Return [x, y] of the center of cell containing provided text 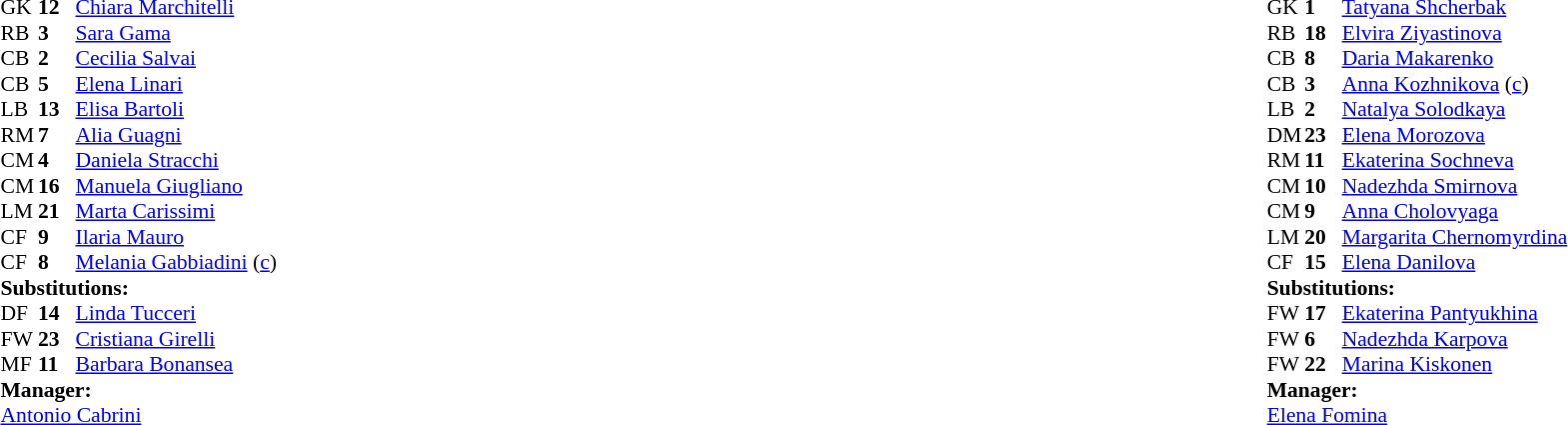
Anna Cholovyaga [1455, 211]
Elisa Bartoli [176, 109]
DF [19, 313]
Nadezhda Smirnova [1455, 186]
6 [1323, 339]
14 [57, 313]
4 [57, 161]
Alia Guagni [176, 135]
18 [1323, 33]
Elena Linari [176, 84]
Ekaterina Sochneva [1455, 161]
Cecilia Salvai [176, 59]
Daria Makarenko [1455, 59]
Natalya Solodkaya [1455, 109]
Elena Danilova [1455, 263]
Marta Carissimi [176, 211]
Ekaterina Pantyukhina [1455, 313]
MF [19, 365]
Manuela Giugliano [176, 186]
20 [1323, 237]
DM [1286, 135]
Margarita Chernomyrdina [1455, 237]
Anna Kozhnikova (c) [1455, 84]
21 [57, 211]
Elvira Ziyastinova [1455, 33]
Barbara Bonansea [176, 365]
Elena Morozova [1455, 135]
Cristiana Girelli [176, 339]
16 [57, 186]
22 [1323, 365]
Nadezhda Karpova [1455, 339]
17 [1323, 313]
10 [1323, 186]
Marina Kiskonen [1455, 365]
Daniela Stracchi [176, 161]
Sara Gama [176, 33]
7 [57, 135]
5 [57, 84]
15 [1323, 263]
Linda Tucceri [176, 313]
Melania Gabbiadini (c) [176, 263]
13 [57, 109]
Ilaria Mauro [176, 237]
